Return (X, Y) of the center of cell containing provided text 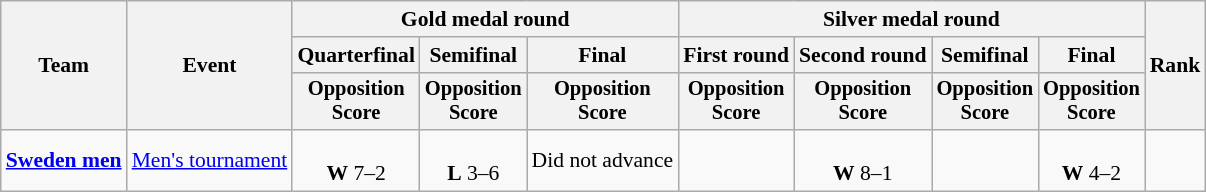
Gold medal round (485, 19)
Rank (1176, 66)
Event (210, 66)
Team (64, 66)
Second round (863, 55)
Men's tournament (210, 160)
Sweden men (64, 160)
Silver medal round (912, 19)
Did not advance (603, 160)
W 8–1 (863, 160)
Quarterfinal (356, 55)
L 3–6 (474, 160)
First round (736, 55)
W 4–2 (1092, 160)
W 7–2 (356, 160)
